Return the [x, y] coordinate for the center point of the cell that contains the specified text.  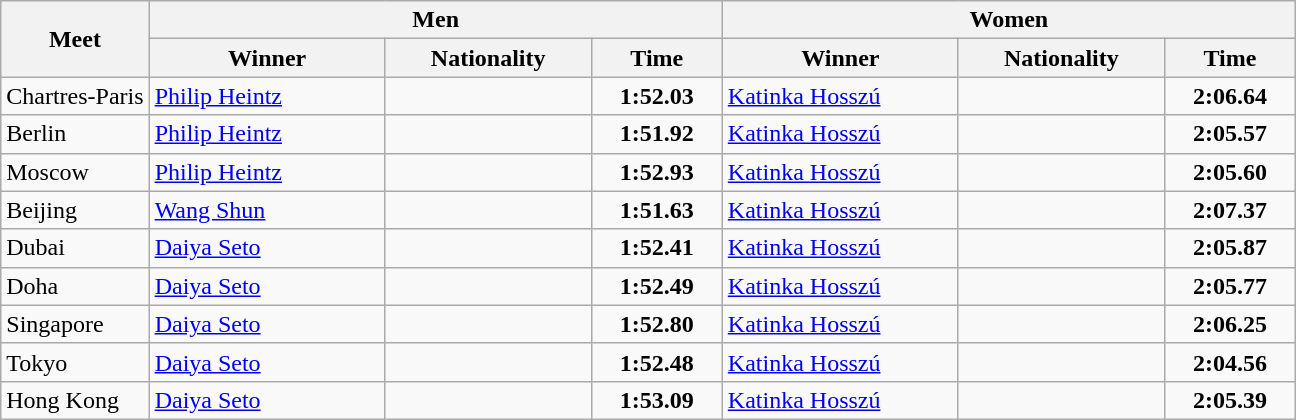
2:05.57 [1230, 134]
Meet [75, 39]
1:51.92 [656, 134]
Beijing [75, 210]
Chartres-Paris [75, 96]
Dubai [75, 248]
1:52.48 [656, 362]
2:04.56 [1230, 362]
2:07.37 [1230, 210]
1:52.49 [656, 286]
Singapore [75, 324]
Wang Shun [267, 210]
Berlin [75, 134]
1:52.41 [656, 248]
Men [436, 20]
2:06.25 [1230, 324]
1:52.03 [656, 96]
2:05.87 [1230, 248]
2:05.77 [1230, 286]
Women [1008, 20]
1:52.80 [656, 324]
Tokyo [75, 362]
1:52.93 [656, 172]
1:53.09 [656, 400]
1:51.63 [656, 210]
2:05.39 [1230, 400]
Moscow [75, 172]
Doha [75, 286]
Hong Kong [75, 400]
2:05.60 [1230, 172]
2:06.64 [1230, 96]
